Detect which cell encompasses the target text, then output its [x, y] center coordinate. 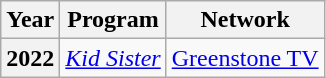
Greenstone TV [245, 58]
Program [113, 20]
Network [245, 20]
Kid Sister [113, 58]
2022 [30, 58]
Year [30, 20]
